For the text-containing cell, return its midpoint in [X, Y] coordinate format. 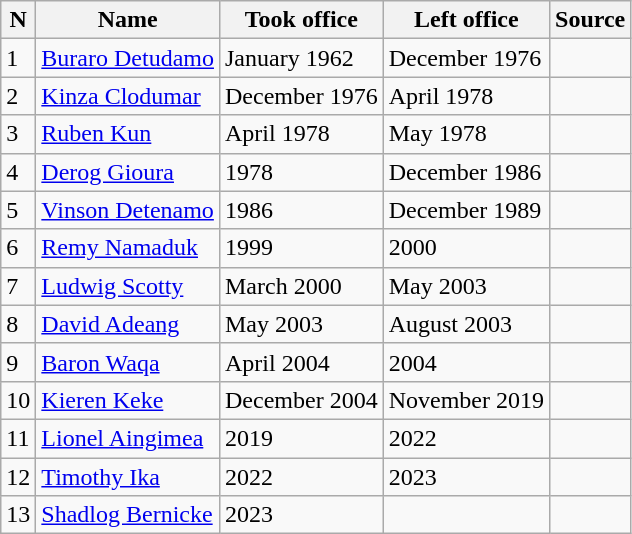
December 1989 [466, 210]
Name [128, 20]
12 [18, 477]
Kinza Clodumar [128, 96]
April 2004 [301, 362]
December 2004 [301, 400]
August 2003 [466, 324]
Lionel Aingimea [128, 438]
Buraro Detudamo [128, 58]
8 [18, 324]
9 [18, 362]
13 [18, 515]
5 [18, 210]
Ruben Kun [128, 134]
N [18, 20]
4 [18, 172]
2004 [466, 362]
March 2000 [301, 286]
Source [590, 20]
December 1986 [466, 172]
Kieren Keke [128, 400]
1 [18, 58]
Shadlog Bernicke [128, 515]
Left office [466, 20]
1986 [301, 210]
2019 [301, 438]
Derog Gioura [128, 172]
3 [18, 134]
Vinson Detenamo [128, 210]
Timothy Ika [128, 477]
Took office [301, 20]
1999 [301, 248]
1978 [301, 172]
May 1978 [466, 134]
Baron Waqa [128, 362]
7 [18, 286]
November 2019 [466, 400]
Ludwig Scotty [128, 286]
Remy Namaduk [128, 248]
January 1962 [301, 58]
6 [18, 248]
11 [18, 438]
2 [18, 96]
David Adeang [128, 324]
10 [18, 400]
2000 [466, 248]
